Scan for the cell matching the given text and deliver its (X, Y) coordinate at center. 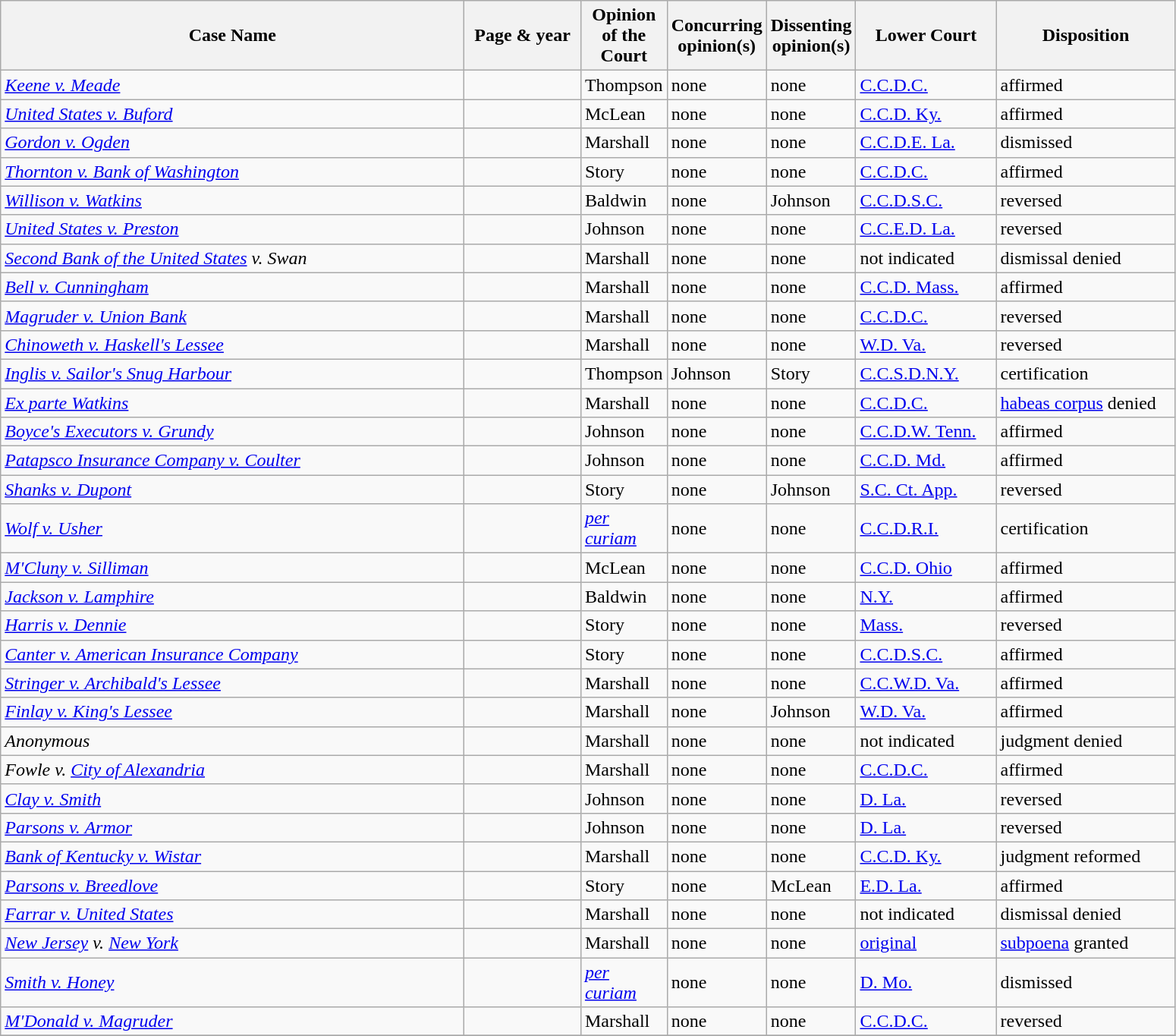
Parsons v. Armor (232, 827)
Anonymous (232, 741)
Opinion of the Court (624, 36)
New Jersey v. New York (232, 943)
United States v. Preston (232, 229)
subpoena granted (1086, 943)
Parsons v. Breedlove (232, 886)
Gordon v. Ogden (232, 143)
Finlay v. King's Lessee (232, 712)
Concurring opinion(s) (716, 36)
United States v. Buford (232, 114)
Wolf v. Usher (232, 528)
S.C. Ct. App. (926, 490)
Ex parte Watkins (232, 403)
judgment denied (1086, 741)
Clay v. Smith (232, 798)
C.C.D.W. Tenn. (926, 432)
Canter v. American Insurance Company (232, 654)
original (926, 943)
Mass. (926, 625)
M'Cluny v. Silliman (232, 568)
C.C.D. Mass. (926, 287)
Inglis v. Sailor's Snug Harbour (232, 373)
Keene v. Meade (232, 85)
Stringer v. Archibald's Lessee (232, 683)
Patapsco Insurance Company v. Coulter (232, 461)
Bank of Kentucky v. Wistar (232, 856)
judgment reformed (1086, 856)
Case Name (232, 36)
Farrar v. United States (232, 915)
Magruder v. Union Bank (232, 316)
Lower Court (926, 36)
Second Bank of the United States v. Swan (232, 258)
C.C.D.R.I. (926, 528)
N.Y. (926, 597)
E.D. La. (926, 886)
Willison v. Watkins (232, 200)
Bell v. Cunningham (232, 287)
Fowle v. City of Alexandria (232, 770)
D. Mo. (926, 982)
Thornton v. Bank of Washington (232, 172)
Disposition (1086, 36)
C.C.D. Md. (926, 461)
Harris v. Dennie (232, 625)
M'Donald v. Magruder (232, 1022)
Smith v. Honey (232, 982)
C.C.D.E. La. (926, 143)
Chinoweth v. Haskell's Lessee (232, 345)
C.C.D. Ohio (926, 568)
Jackson v. Lamphire (232, 597)
Page & year (523, 36)
Boyce's Executors v. Grundy (232, 432)
C.C.W.D. Va. (926, 683)
C.C.S.D.N.Y. (926, 373)
habeas corpus denied (1086, 403)
C.C.E.D. La. (926, 229)
Dissenting opinion(s) (811, 36)
Shanks v. Dupont (232, 490)
